Pinpoint the cell where the given text exists, returning its [X, Y] midpoint coordinate. 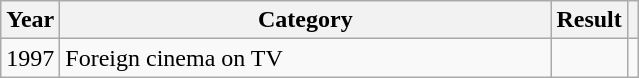
1997 [30, 58]
Result [589, 20]
Category [306, 20]
Foreign cinema on TV [306, 58]
Year [30, 20]
